Extract the (x, y) coordinate from the center of the cell holding the provided text.  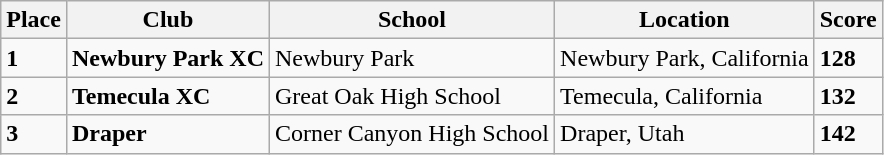
132 (848, 96)
Newbury Park (412, 58)
School (412, 20)
Corner Canyon High School (412, 134)
Temecula, California (685, 96)
Club (168, 20)
Draper, Utah (685, 134)
Draper (168, 134)
Great Oak High School (412, 96)
Location (685, 20)
Newbury Park XC (168, 58)
Newbury Park, California (685, 58)
1 (34, 58)
128 (848, 58)
142 (848, 134)
Score (848, 20)
3 (34, 134)
Place (34, 20)
Temecula XC (168, 96)
2 (34, 96)
